For the text-containing cell, return its midpoint in [x, y] coordinate format. 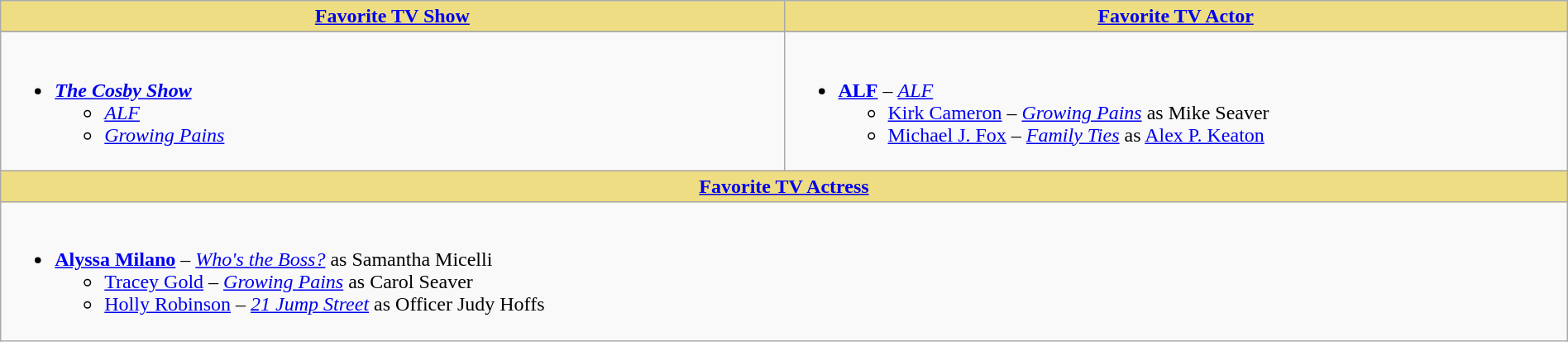
Favorite TV Actress [784, 186]
Favorite TV Actor [1176, 17]
Alyssa Milano – Who's the Boss? as Samantha MicelliTracey Gold – Growing Pains as Carol SeaverHolly Robinson – 21 Jump Street as Officer Judy Hoffs [784, 272]
Favorite TV Show [392, 17]
The Cosby ShowALFGrowing Pains [392, 101]
ALF – ALFKirk Cameron – Growing Pains as Mike SeaverMichael J. Fox – Family Ties as Alex P. Keaton [1176, 101]
